Find where the given text appears and provide that cell's center as [x, y] coordinate. 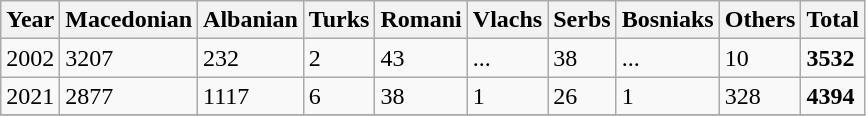
Others [760, 20]
232 [251, 58]
43 [421, 58]
Turks [339, 20]
26 [582, 96]
10 [760, 58]
3532 [833, 58]
2021 [30, 96]
Vlachs [507, 20]
2877 [129, 96]
328 [760, 96]
Bosniaks [668, 20]
6 [339, 96]
3207 [129, 58]
Serbs [582, 20]
2 [339, 58]
Albanian [251, 20]
Year [30, 20]
4394 [833, 96]
Macedonian [129, 20]
Romani [421, 20]
Total [833, 20]
2002 [30, 58]
1117 [251, 96]
